Find where the given text appears and provide that cell's center as (X, Y) coordinate. 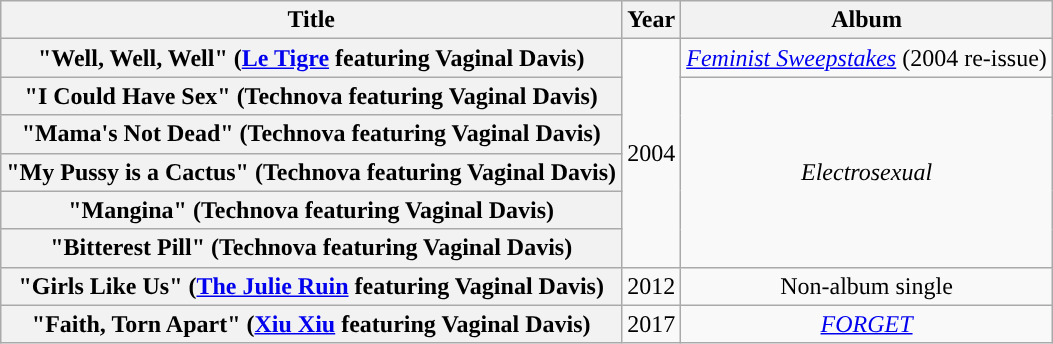
Album (867, 20)
Title (312, 20)
2012 (652, 286)
"I Could Have Sex" (Technova featuring Vaginal Davis) (312, 96)
"Girls Like Us" (The Julie Ruin featuring Vaginal Davis) (312, 286)
2017 (652, 324)
Feminist Sweepstakes (2004 re-issue) (867, 58)
FORGET (867, 324)
Electrosexual (867, 172)
Non-album single (867, 286)
"Mangina" (Technova featuring Vaginal Davis) (312, 210)
"Mama's Not Dead" (Technova featuring Vaginal Davis) (312, 134)
"Faith, Torn Apart" (Xiu Xiu featuring Vaginal Davis) (312, 324)
"Well, Well, Well" (Le Tigre featuring Vaginal Davis) (312, 58)
"Bitterest Pill" (Technova featuring Vaginal Davis) (312, 248)
2004 (652, 153)
"My Pussy is a Cactus" (Technova featuring Vaginal Davis) (312, 172)
Year (652, 20)
